Return the [x, y] coordinate for the center point of the cell that contains the specified text.  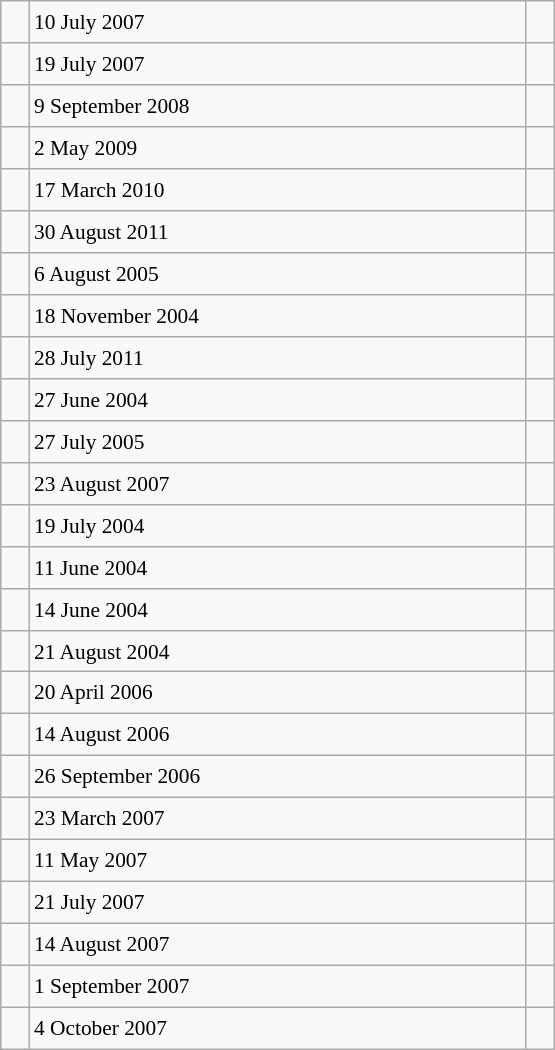
21 August 2004 [278, 651]
21 July 2007 [278, 903]
14 June 2004 [278, 609]
27 June 2004 [278, 399]
19 July 2004 [278, 525]
6 August 2005 [278, 274]
23 March 2007 [278, 819]
11 May 2007 [278, 861]
2 May 2009 [278, 148]
26 September 2006 [278, 777]
9 September 2008 [278, 106]
11 June 2004 [278, 567]
20 April 2006 [278, 693]
14 August 2007 [278, 945]
14 August 2006 [278, 735]
18 November 2004 [278, 316]
23 August 2007 [278, 483]
17 March 2010 [278, 190]
30 August 2011 [278, 232]
28 July 2011 [278, 358]
4 October 2007 [278, 1028]
10 July 2007 [278, 22]
27 July 2005 [278, 441]
1 September 2007 [278, 986]
19 July 2007 [278, 64]
